Capture the cell that displays the provided text and extract its [x, y] central coordinate. 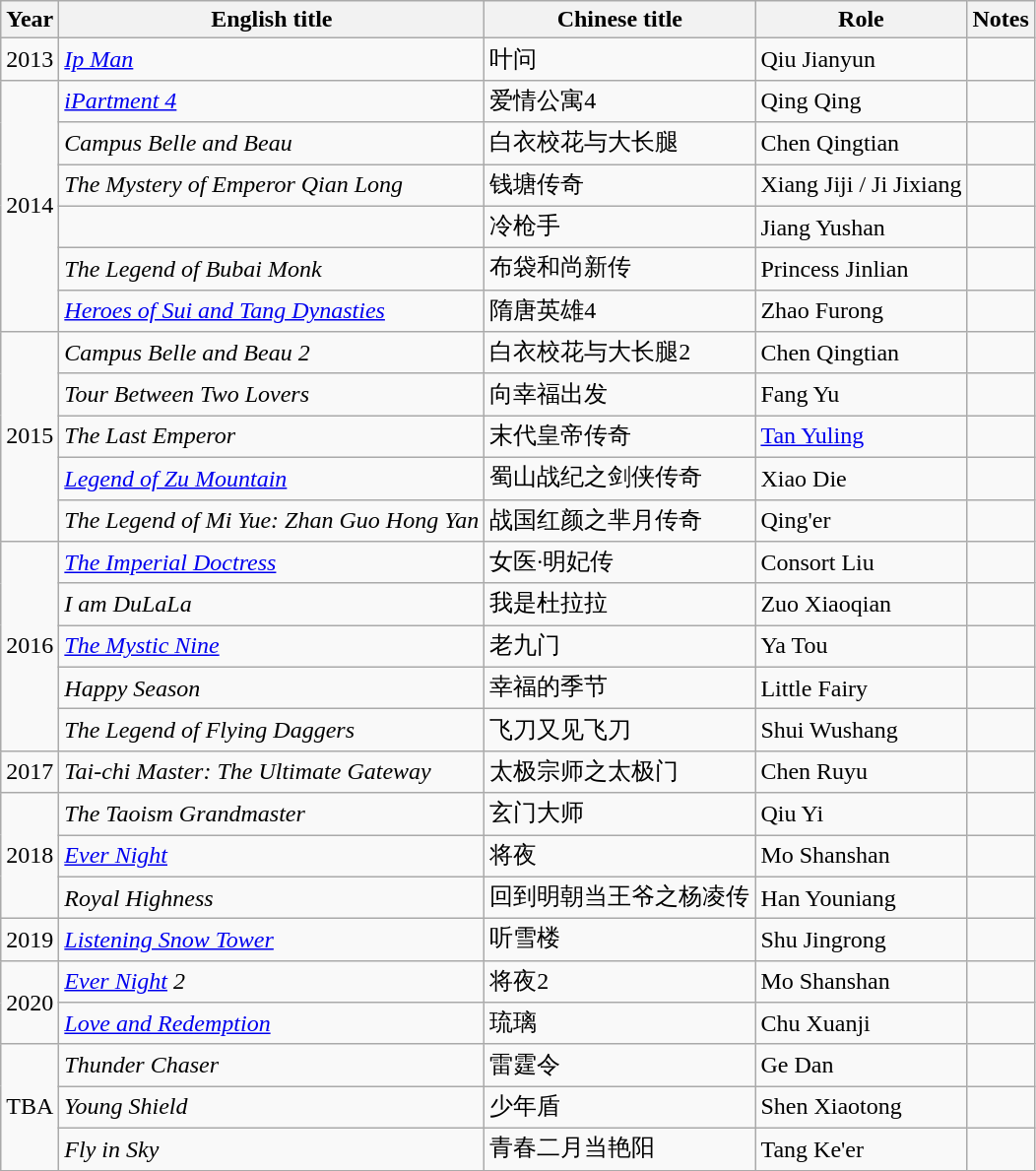
叶问 [620, 59]
The Mystic Nine [272, 646]
Listening Snow Tower [272, 940]
Qing'er [861, 520]
太极宗师之太极门 [620, 772]
The Legend of Bubai Monk [272, 270]
琉璃 [620, 1024]
TBA [30, 1107]
Tan Yuling [861, 437]
白衣校花与大长腿2 [620, 353]
钱塘传奇 [620, 185]
Year [30, 20]
2020 [30, 1003]
2015 [30, 437]
Chu Xuanji [861, 1024]
蜀山战纪之剑侠传奇 [620, 479]
2019 [30, 940]
Chen Ruyu [861, 772]
Consort Liu [861, 563]
Jiang Yushan [861, 227]
Qiu Yi [861, 813]
回到明朝当王爷之杨凌传 [620, 898]
向幸福出发 [620, 394]
Tang Ke'er [861, 1148]
Royal Highness [272, 898]
Role [861, 20]
English title [272, 20]
2014 [30, 205]
Campus Belle and Beau 2 [272, 353]
老九门 [620, 646]
Tai-chi Master: The Ultimate Gateway [272, 772]
末代皇帝传奇 [620, 437]
少年盾 [620, 1107]
2018 [30, 856]
Qiu Jianyun [861, 59]
Thunder Chaser [272, 1066]
将夜 [620, 857]
幸福的季节 [620, 687]
The Mystery of Emperor Qian Long [272, 185]
Xiang Jiji / Ji Jixiang [861, 185]
雷霆令 [620, 1066]
The Legend of Flying Daggers [272, 731]
战国红颜之芈月传奇 [620, 520]
Ever Night 2 [272, 981]
Ge Dan [861, 1066]
玄门大师 [620, 813]
2016 [30, 646]
布袋和尚新传 [620, 270]
Ya Tou [861, 646]
冷枪手 [620, 227]
Ip Man [272, 59]
2017 [30, 772]
Heroes of Sui and Tang Dynasties [272, 311]
Legend of Zu Mountain [272, 479]
The Last Emperor [272, 437]
The Taoism Grandmaster [272, 813]
Han Youniang [861, 898]
青春二月当艳阳 [620, 1148]
Campus Belle and Beau [272, 144]
Fang Yu [861, 394]
Love and Redemption [272, 1024]
Xiao Die [861, 479]
I am DuLaLa [272, 605]
The Legend of Mi Yue: Zhan Guo Hong Yan [272, 520]
Fly in Sky [272, 1148]
听雪楼 [620, 940]
将夜2 [620, 981]
飞刀又见飞刀 [620, 731]
The Imperial Doctress [272, 563]
Notes [1001, 20]
Shu Jingrong [861, 940]
Zhao Furong [861, 311]
Qing Qing [861, 100]
Little Fairy [861, 687]
白衣校花与大长腿 [620, 144]
Happy Season [272, 687]
Chinese title [620, 20]
隋唐英雄4 [620, 311]
Young Shield [272, 1107]
我是杜拉拉 [620, 605]
Shui Wushang [861, 731]
iPartment 4 [272, 100]
女医·明妃传 [620, 563]
Princess Jinlian [861, 270]
爱情公寓4 [620, 100]
Ever Night [272, 857]
Zuo Xiaoqian [861, 605]
Shen Xiaotong [861, 1107]
Tour Between Two Lovers [272, 394]
2013 [30, 59]
